Return [x, y] of the center of cell containing provided text 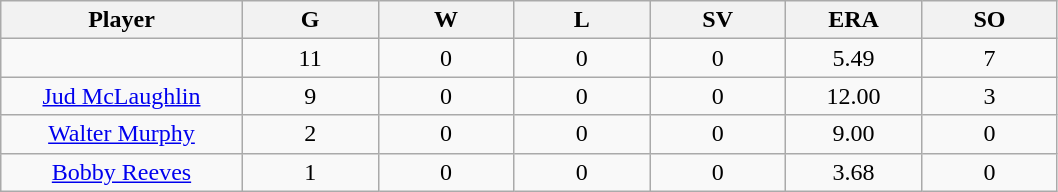
12.00 [854, 96]
Jud McLaughlin [122, 96]
W [446, 20]
9.00 [854, 134]
9 [310, 96]
Player [122, 20]
Walter Murphy [122, 134]
Bobby Reeves [122, 172]
1 [310, 172]
ERA [854, 20]
3.68 [854, 172]
G [310, 20]
7 [989, 58]
SO [989, 20]
5.49 [854, 58]
2 [310, 134]
11 [310, 58]
L [582, 20]
3 [989, 96]
SV [718, 20]
